Return the (X, Y) coordinate for the center point of the cell that contains the specified text.  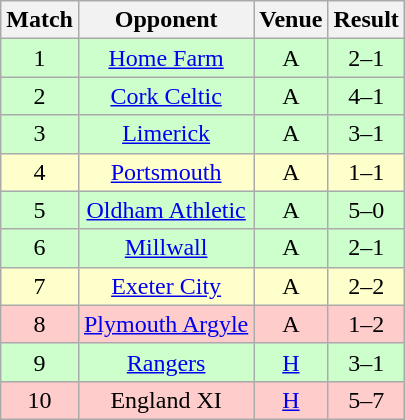
England XI (166, 400)
5–0 (366, 210)
7 (40, 286)
1–2 (366, 324)
10 (40, 400)
2–2 (366, 286)
Venue (291, 20)
1–1 (366, 172)
2 (40, 96)
Result (366, 20)
4–1 (366, 96)
6 (40, 248)
5 (40, 210)
Limerick (166, 134)
Portsmouth (166, 172)
Exeter City (166, 286)
Opponent (166, 20)
Rangers (166, 362)
4 (40, 172)
5–7 (366, 400)
Plymouth Argyle (166, 324)
Home Farm (166, 58)
Cork Celtic (166, 96)
8 (40, 324)
3 (40, 134)
Oldham Athletic (166, 210)
1 (40, 58)
9 (40, 362)
Match (40, 20)
Millwall (166, 248)
